Identify which cell holds the provided text, then report its [X, Y] central coordinate. 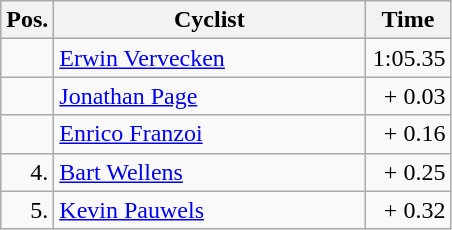
Time [408, 20]
Bart Wellens [210, 172]
Jonathan Page [210, 96]
Pos. [28, 20]
Kevin Pauwels [210, 210]
5. [28, 210]
+ 0.25 [408, 172]
Cyclist [210, 20]
1:05.35 [408, 58]
Enrico Franzoi [210, 134]
Erwin Vervecken [210, 58]
4. [28, 172]
+ 0.03 [408, 96]
+ 0.16 [408, 134]
+ 0.32 [408, 210]
